Extract the (x, y) coordinate from the center of the cell holding the provided text.  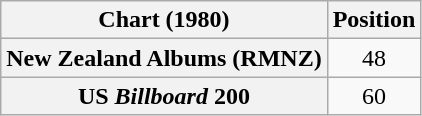
60 (374, 96)
Position (374, 20)
Chart (1980) (164, 20)
US Billboard 200 (164, 96)
New Zealand Albums (RMNZ) (164, 58)
48 (374, 58)
